Return the (X, Y) coordinate for the center point of the cell that contains the specified text.  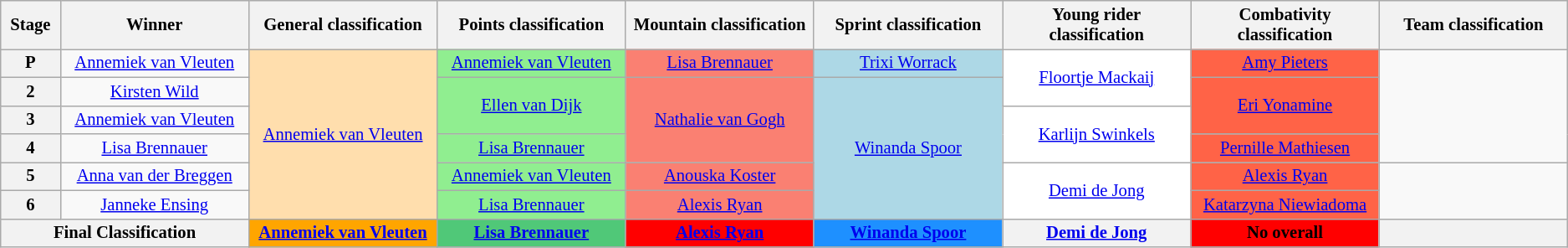
Janneke Ensing (154, 204)
Eri Yonamine (1285, 106)
Team classification (1474, 24)
3 (30, 120)
2 (30, 91)
Trixi Worrack (908, 63)
P (30, 63)
Amy Pieters (1285, 63)
Anna van der Breggen (154, 176)
Young rider classification (1097, 24)
Sprint classification (908, 24)
Katarzyna Niewiadoma (1285, 204)
Final Classification (125, 233)
No overall (1285, 233)
Winner (154, 24)
Stage (30, 24)
Kirsten Wild (154, 91)
Pernille Mathiesen (1285, 148)
Mountain classification (719, 24)
General classification (343, 24)
Karlijn Swinkels (1097, 134)
4 (30, 148)
Points classification (532, 24)
Floortje Mackaij (1097, 77)
Ellen van Dijk (532, 106)
Nathalie van Gogh (719, 119)
5 (30, 176)
Combativity classification (1285, 24)
6 (30, 204)
Anouska Koster (719, 176)
